Detect which cell encompasses the target text, then output its [x, y] center coordinate. 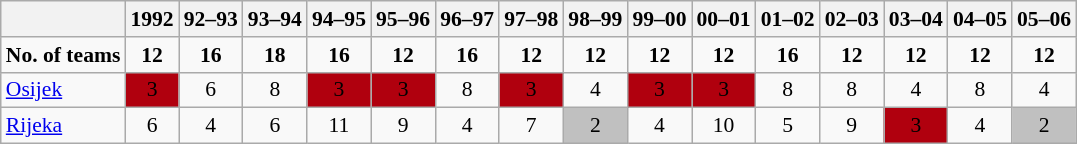
18 [275, 55]
03–04 [916, 19]
Osijek [64, 90]
96–97 [467, 19]
Rijeka [64, 126]
95–96 [403, 19]
7 [531, 126]
02–03 [852, 19]
94–95 [339, 19]
99–00 [659, 19]
97–98 [531, 19]
98–99 [595, 19]
00–01 [724, 19]
04–05 [980, 19]
92–93 [211, 19]
No. of teams [64, 55]
01–02 [788, 19]
1992 [152, 19]
11 [339, 126]
10 [724, 126]
93–94 [275, 19]
5 [788, 126]
05–06 [1044, 19]
